Detect which cell encompasses the target text, then output its [x, y] center coordinate. 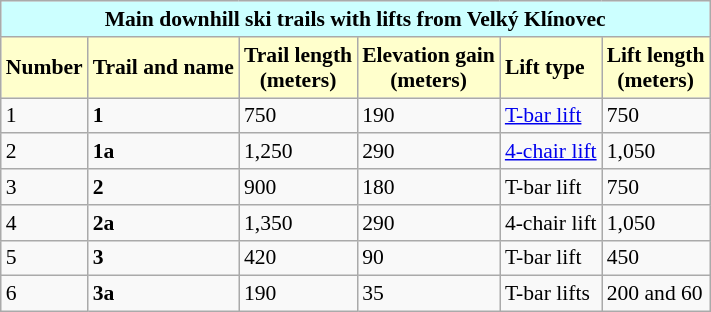
Lift length(meters) [656, 68]
Trail and name [164, 68]
420 [298, 258]
4 [44, 223]
6 [44, 294]
Elevation gain(meters) [428, 68]
T-bar lifts [551, 294]
5 [44, 258]
900 [298, 187]
3a [164, 294]
Main downhill ski trails with lifts from Velký Klínovec [356, 19]
1,250 [298, 152]
180 [428, 187]
Trail length(meters) [298, 68]
Lift type [551, 68]
Number [44, 68]
1,350 [298, 223]
2a [164, 223]
200 and 60 [656, 294]
1a [164, 152]
450 [656, 258]
90 [428, 258]
35 [428, 294]
